Locate the cell with the specified text and output its [X, Y] center coordinate. 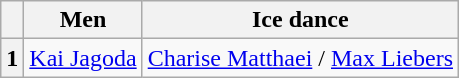
Charise Matthaei / Max Liebers [300, 58]
1 [12, 58]
Kai Jagoda [83, 58]
Ice dance [300, 20]
Men [83, 20]
